Scan for the cell matching the given text and deliver its [X, Y] coordinate at center. 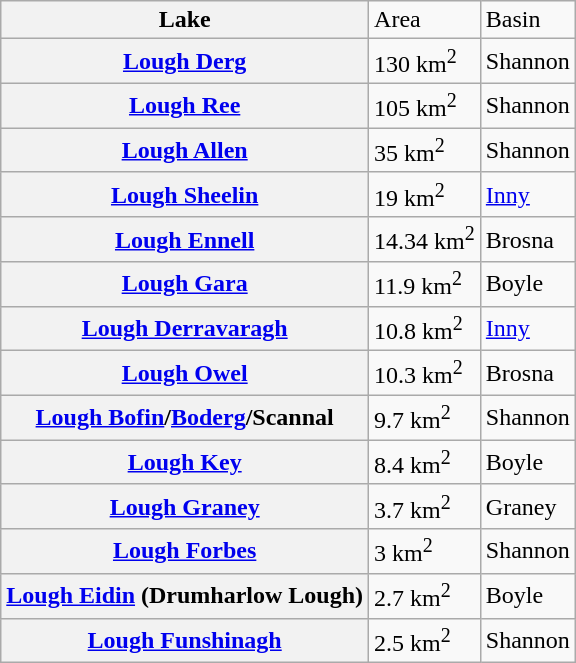
Lough Funshinagh [185, 640]
Lough Gara [185, 284]
Lough Forbes [185, 552]
Lough Key [185, 462]
Lough Derravaragh [185, 328]
Graney [528, 506]
Lough Ennell [185, 240]
130 km2 [425, 62]
14.34 km2 [425, 240]
Lough Owel [185, 374]
Lough Allen [185, 150]
Basin [528, 20]
3 km2 [425, 552]
Lough Sheelin [185, 194]
10.8 km2 [425, 328]
Lake [185, 20]
9.7 km2 [425, 418]
Lough Derg [185, 62]
2.7 km2 [425, 596]
Lough Bofin/Boderg/Scannal [185, 418]
105 km2 [425, 106]
19 km2 [425, 194]
2.5 km2 [425, 640]
35 km2 [425, 150]
Lough Eidin (Drumharlow Lough) [185, 596]
Lough Graney [185, 506]
3.7 km2 [425, 506]
Lough Ree [185, 106]
11.9 km2 [425, 284]
8.4 km2 [425, 462]
10.3 km2 [425, 374]
Area [425, 20]
